Return (x, y) of the center of cell containing provided text 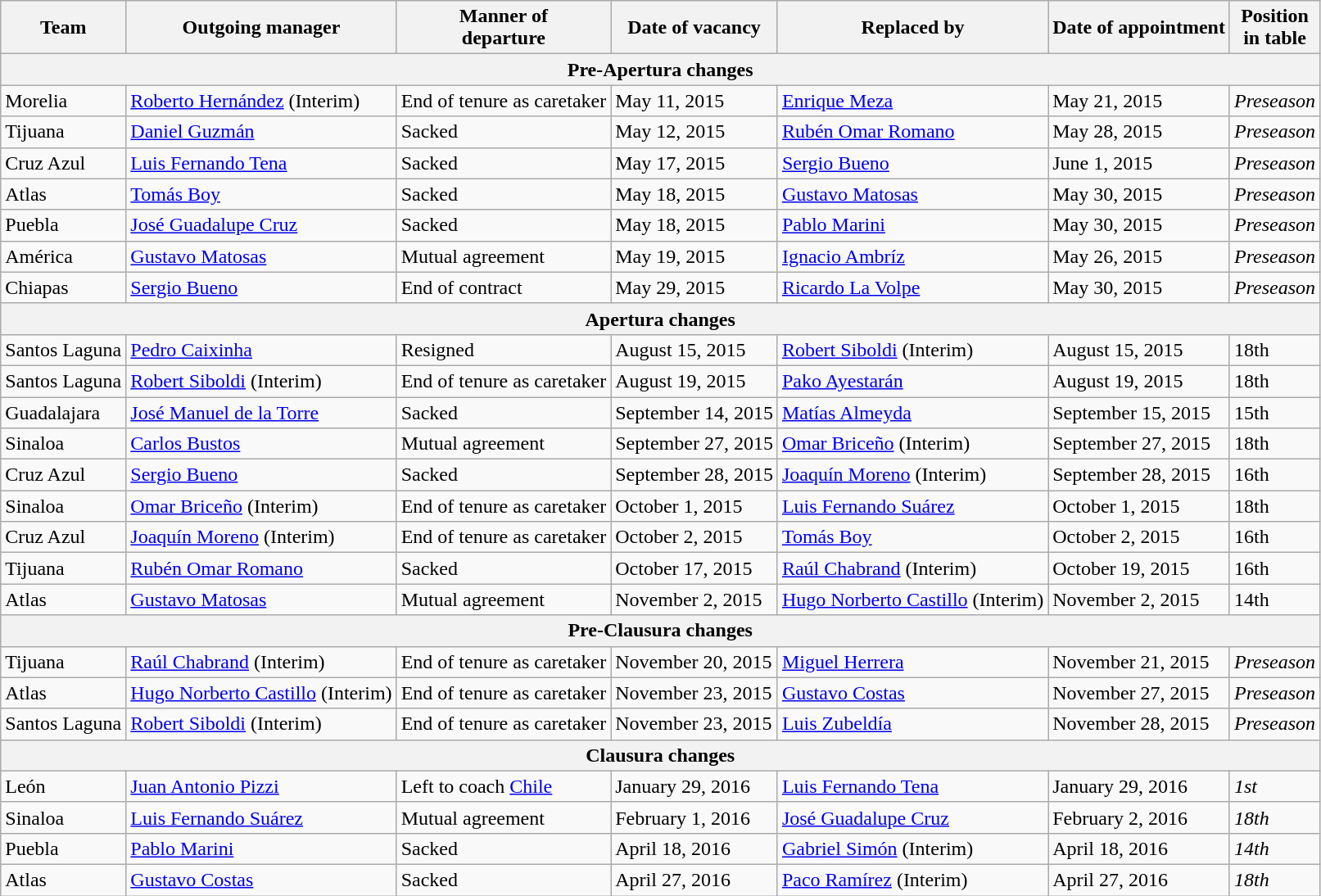
Carlos Bustos (261, 444)
Juan Antonio Pizzi (261, 786)
June 1, 2015 (1139, 163)
Miguel Herrera (912, 662)
Paco Ramírez (Interim) (912, 880)
José Manuel de la Torre (261, 412)
February 2, 2016 (1139, 817)
Roberto Hernández (Interim) (261, 101)
May 29, 2015 (694, 287)
Clausura changes (660, 755)
Daniel Guzmán (261, 132)
May 21, 2015 (1139, 101)
Position in table (1274, 28)
Guadalajara (64, 412)
Left to coach Chile (504, 786)
November 27, 2015 (1139, 693)
Pedro Caixinha (261, 350)
October 19, 2015 (1139, 568)
Matías Almeyda (912, 412)
Team (64, 28)
September 14, 2015 (694, 412)
Enrique Meza (912, 101)
América (64, 256)
Resigned (504, 350)
Date of vacancy (694, 28)
May 26, 2015 (1139, 256)
Replaced by (912, 28)
May 28, 2015 (1139, 132)
May 17, 2015 (694, 163)
Pako Ayestarán (912, 381)
Luis Zubeldía (912, 724)
End of contract (504, 287)
November 28, 2015 (1139, 724)
15th (1274, 412)
September 15, 2015 (1139, 412)
Ignacio Ambríz (912, 256)
Pre-Apertura changes (660, 70)
Chiapas (64, 287)
Morelia (64, 101)
Manner of departure (504, 28)
May 19, 2015 (694, 256)
Pre-Clausura changes (660, 631)
May 11, 2015 (694, 101)
Outgoing manager (261, 28)
Apertura changes (660, 319)
February 1, 2016 (694, 817)
November 20, 2015 (694, 662)
1st (1274, 786)
Ricardo La Volpe (912, 287)
León (64, 786)
Gabriel Simón (Interim) (912, 848)
October 17, 2015 (694, 568)
Date of appointment (1139, 28)
November 21, 2015 (1139, 662)
May 12, 2015 (694, 132)
